For the text-containing cell, return its midpoint in (X, Y) coordinate format. 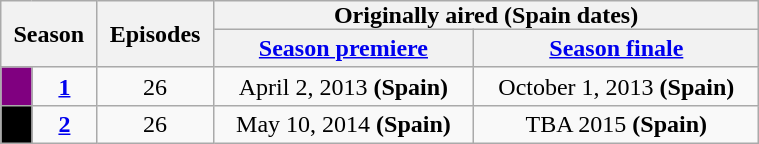
Season premiere (344, 48)
May 10, 2014 (Spain) (344, 124)
Episodes (155, 34)
Season finale (616, 48)
October 1, 2013 (Spain) (616, 86)
Season (49, 34)
TBA 2015 (Spain) (616, 124)
1 (64, 86)
April 2, 2013 (Spain) (344, 86)
2 (64, 124)
Originally aired (Spain dates) (486, 15)
